For the text-containing cell, return its midpoint in (X, Y) coordinate format. 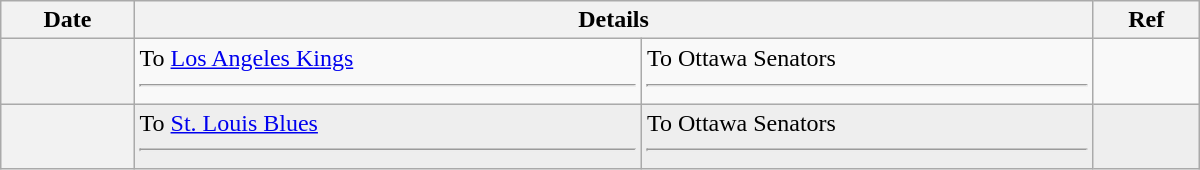
Ref (1146, 20)
To Los Angeles Kings (388, 72)
To St. Louis Blues (388, 136)
Details (614, 20)
Date (68, 20)
